Return the (X, Y) coordinate for the center point of the cell that contains the specified text.  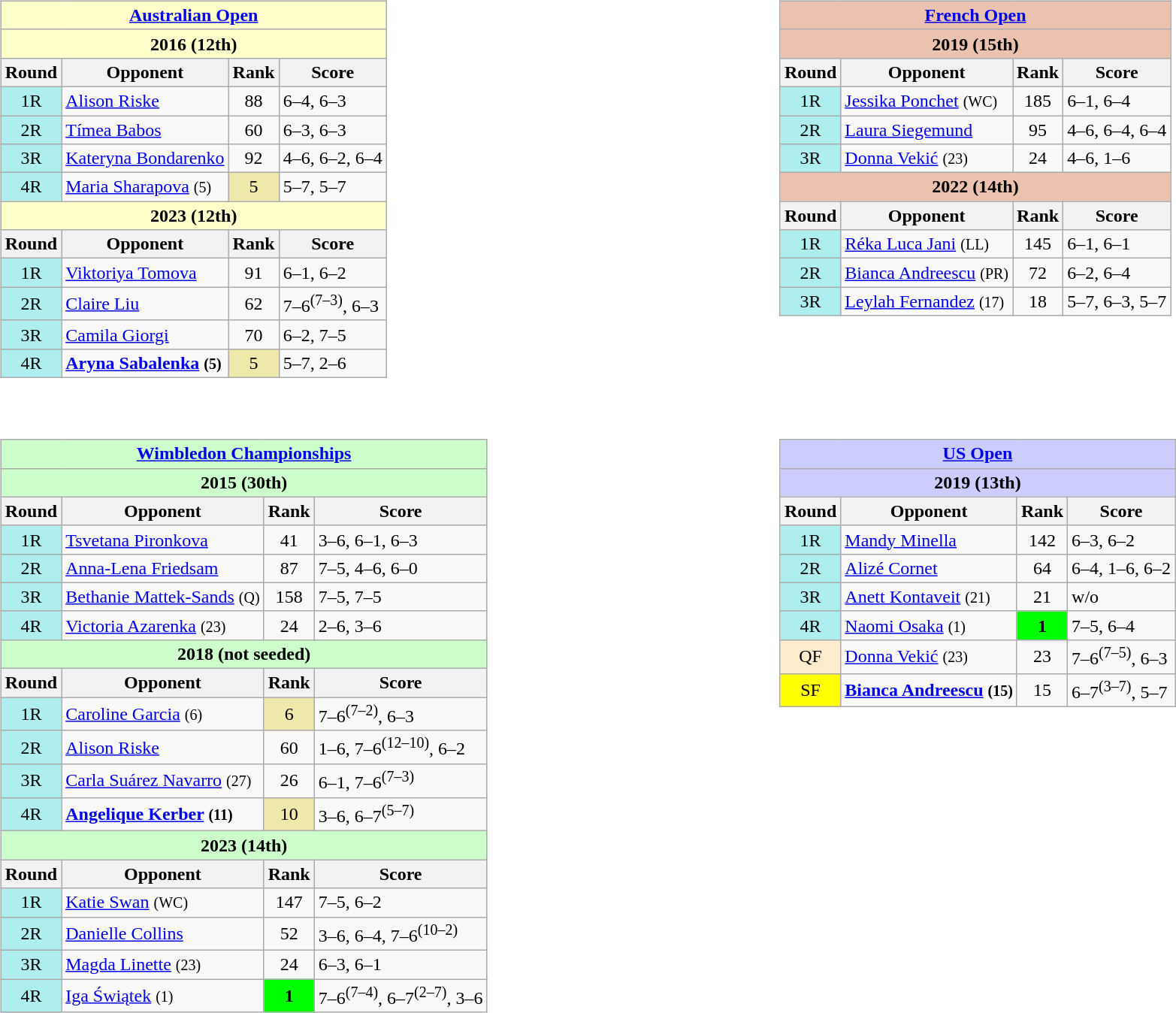
6–3, 6–3 (332, 130)
Danielle Collins (162, 933)
158 (289, 597)
6–1, 6–2 (332, 273)
7–5, 6–4 (1121, 625)
SF (810, 690)
Bianca Andreescu (PR) (927, 273)
145 (1038, 244)
5–7, 6–3, 5–7 (1117, 301)
6 (289, 714)
2023 (12th) (194, 216)
62 (254, 304)
3–6, 6–4, 7–6(10–2) (401, 933)
3–6, 6–7(5–7) (401, 815)
Wimbledon Championships (243, 454)
6–1, 7–6(7–3) (401, 782)
Tímea Babos (145, 130)
7–5, 6–2 (401, 903)
2019 (15th) (975, 44)
Katie Swan (WC) (162, 903)
6–4, 6–3 (332, 101)
Kateryna Bondarenko (145, 159)
Camila Giorgi (145, 334)
10 (289, 815)
7–5, 7–5 (401, 597)
64 (1041, 568)
2023 (14th) (243, 845)
2–6, 3–6 (401, 625)
6–3, 6–2 (1121, 540)
5–7, 2–6 (332, 363)
6–3, 6–1 (401, 965)
142 (1041, 540)
6–1, 6–1 (1117, 244)
7–6(7–3), 6–3 (332, 304)
4–6, 1–6 (1117, 159)
2022 (14th) (975, 187)
Victoria Azarenka (23) (162, 625)
QF (810, 657)
72 (1038, 273)
w/o (1121, 597)
41 (289, 540)
87 (289, 568)
Jessika Ponchet (WC) (927, 101)
52 (289, 933)
92 (254, 159)
21 (1041, 597)
Iga Świątek (1) (162, 996)
Anna-Lena Friedsam (162, 568)
6–1, 6–4 (1117, 101)
Tsvetana Pironkova (162, 540)
French Open (975, 15)
185 (1038, 101)
147 (289, 903)
2019 (13th) (977, 482)
18 (1038, 301)
6–2, 7–5 (332, 334)
7–6(7–5), 6–3 (1121, 657)
Carla Suárez Navarro (27) (162, 782)
3–6, 6–1, 6–3 (401, 540)
Alizé Cornet (929, 568)
2018 (not seeded) (243, 654)
23 (1041, 657)
Claire Liu (145, 304)
Magda Linette (23) (162, 965)
7–6(7–4), 6–7(2–7), 3–6 (401, 996)
Réka Luca Jani (LL) (927, 244)
88 (254, 101)
Naomi Osaka (1) (929, 625)
95 (1038, 130)
6–7(3–7), 5–7 (1121, 690)
7–5, 4–6, 6–0 (401, 568)
4–6, 6–4, 6–4 (1117, 130)
6–4, 1–6, 6–2 (1121, 568)
15 (1041, 690)
Caroline Garcia (6) (162, 714)
Leylah Fernandez (17) (927, 301)
5–7, 5–7 (332, 187)
Bethanie Mattek-Sands (Q) (162, 597)
1–6, 7–6(12–10), 6–2 (401, 747)
6–2, 6–4 (1117, 273)
Bianca Andreescu (15) (929, 690)
Aryna Sabalenka (5) (145, 363)
US Open (977, 454)
Australian Open (194, 15)
7–6(7–2), 6–3 (401, 714)
91 (254, 273)
4–6, 6–2, 6–4 (332, 159)
70 (254, 334)
2015 (30th) (243, 482)
Angelique Kerber (11) (162, 815)
26 (289, 782)
Laura Siegemund (927, 130)
2016 (12th) (194, 44)
Mandy Minella (929, 540)
Viktoriya Tomova (145, 273)
Anett Kontaveit (21) (929, 597)
Maria Sharapova (5) (145, 187)
